Scan for the cell matching the given text and deliver its [x, y] coordinate at center. 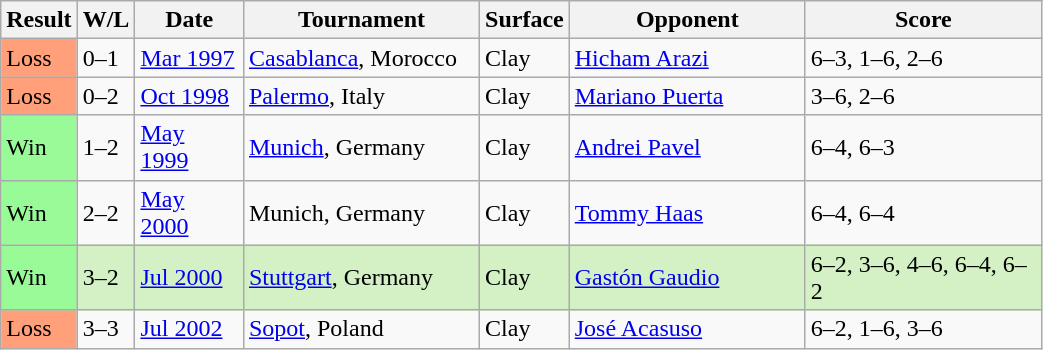
0–1 [106, 58]
Tournament [361, 20]
0–2 [106, 96]
Casablanca, Morocco [361, 58]
2–2 [106, 212]
Opponent [687, 20]
Gastón Gaudio [687, 278]
Surface [525, 20]
1–2 [106, 148]
May 1999 [190, 148]
6–3, 1–6, 2–6 [923, 58]
6–2, 3–6, 4–6, 6–4, 6–2 [923, 278]
6–4, 6–4 [923, 212]
Tommy Haas [687, 212]
Result [39, 20]
W/L [106, 20]
Stuttgart, Germany [361, 278]
3–3 [106, 329]
Oct 1998 [190, 96]
6–2, 1–6, 3–6 [923, 329]
3–2 [106, 278]
3–6, 2–6 [923, 96]
Hicham Arazi [687, 58]
José Acasuso [687, 329]
Date [190, 20]
Sopot, Poland [361, 329]
Andrei Pavel [687, 148]
Jul 2002 [190, 329]
Jul 2000 [190, 278]
May 2000 [190, 212]
Palermo, Italy [361, 96]
Mariano Puerta [687, 96]
Score [923, 20]
6–4, 6–3 [923, 148]
Mar 1997 [190, 58]
